For the text-containing cell, return its midpoint in (X, Y) coordinate format. 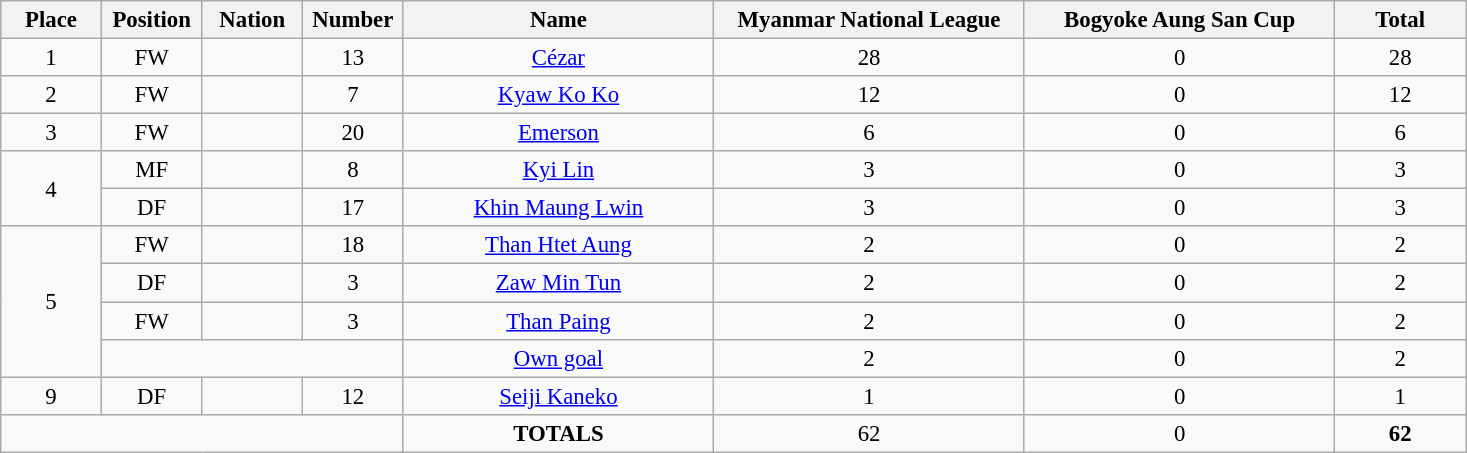
13 (354, 58)
Myanmar National League (870, 20)
17 (354, 208)
Place (52, 20)
Cézar (558, 58)
Position (152, 20)
Khin Maung Lwin (558, 208)
Kyaw Ko Ko (558, 95)
Zaw Min Tun (558, 283)
7 (354, 95)
Emerson (558, 133)
Than Htet Aung (558, 245)
Number (354, 20)
18 (354, 245)
Than Paing (558, 321)
Total (1400, 20)
5 (52, 301)
20 (354, 133)
4 (52, 188)
9 (52, 396)
MF (152, 170)
Kyi Lin (558, 170)
8 (354, 170)
TOTALS (558, 433)
Nation (252, 20)
Seiji Kaneko (558, 396)
Own goal (558, 358)
Bogyoke Aung San Cup (1180, 20)
Name (558, 20)
